For the text-containing cell, return its midpoint in (x, y) coordinate format. 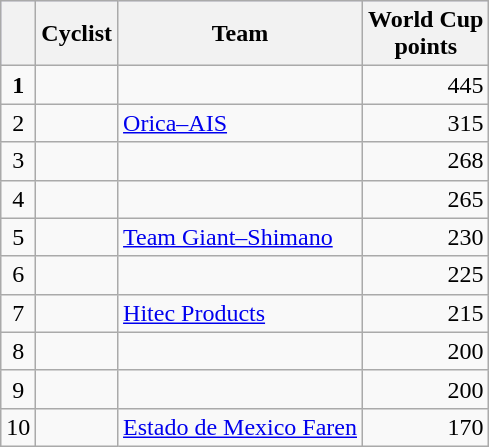
5 (18, 237)
10 (18, 427)
Estado de Mexico Faren (240, 427)
445 (426, 85)
Team Giant–Shimano (240, 237)
7 (18, 313)
265 (426, 199)
230 (426, 237)
9 (18, 389)
315 (426, 123)
Orica–AIS (240, 123)
170 (426, 427)
1 (18, 85)
Cyclist (77, 34)
225 (426, 275)
8 (18, 351)
215 (426, 313)
268 (426, 161)
Team (240, 34)
6 (18, 275)
2 (18, 123)
3 (18, 161)
Hitec Products (240, 313)
World Cuppoints (426, 34)
4 (18, 199)
